For the text-containing cell, return its midpoint in (x, y) coordinate format. 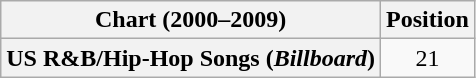
Chart (2000–2009) (191, 20)
Position (428, 20)
US R&B/Hip-Hop Songs (Billboard) (191, 58)
21 (428, 58)
